Pinpoint the cell where the given text exists, returning its (X, Y) midpoint coordinate. 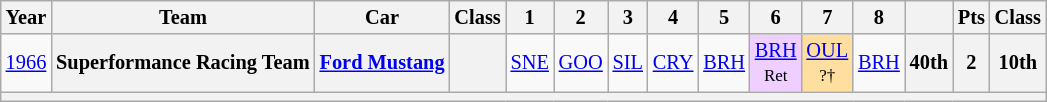
Ford Mustang (382, 63)
BRHRet (776, 63)
GOO (581, 63)
SNE (530, 63)
Pts (972, 17)
4 (673, 17)
10th (1018, 63)
Superformance Racing Team (182, 63)
1966 (26, 63)
40th (929, 63)
8 (879, 17)
Year (26, 17)
1 (530, 17)
6 (776, 17)
3 (628, 17)
7 (827, 17)
CRY (673, 63)
Team (182, 17)
5 (724, 17)
Car (382, 17)
SIL (628, 63)
OUL?† (827, 63)
